Provide the (X, Y) coordinate of the cell's center where the given text is located.  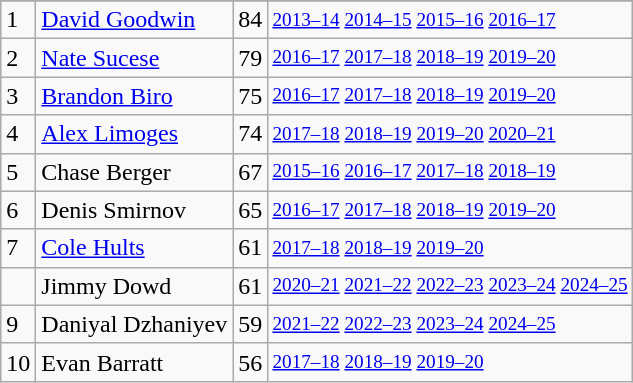
2020–21 2021–22 2022–23 2023–24 2024–25 (450, 286)
Evan Barratt (134, 362)
Alex Limoges (134, 134)
Jimmy Dowd (134, 286)
4 (18, 134)
2021–22 2022–23 2023–24 2024–25 (450, 324)
3 (18, 96)
5 (18, 172)
Chase Berger (134, 172)
65 (250, 210)
Denis Smirnov (134, 210)
84 (250, 20)
2015–16 2016–17 2017–18 2018–19 (450, 172)
75 (250, 96)
56 (250, 362)
Brandon Biro (134, 96)
59 (250, 324)
67 (250, 172)
74 (250, 134)
7 (18, 248)
10 (18, 362)
Daniyal Dzhaniyev (134, 324)
David Goodwin (134, 20)
Nate Sucese (134, 58)
2 (18, 58)
9 (18, 324)
2017–18 2018–19 2019–20 2020–21 (450, 134)
Cole Hults (134, 248)
2013–14 2014–15 2015–16 2016–17 (450, 20)
6 (18, 210)
1 (18, 20)
79 (250, 58)
